Pinpoint the cell where the given text exists, returning its [x, y] midpoint coordinate. 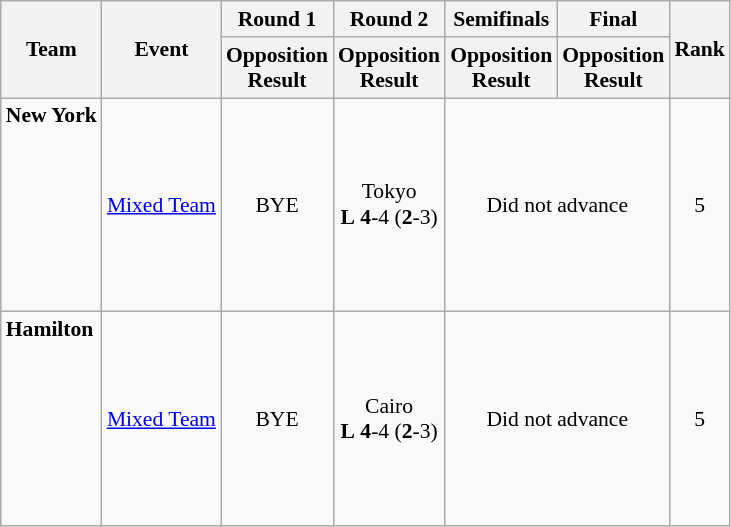
New York [52, 205]
Semifinals [501, 19]
Event [162, 50]
Tokyo L 4-4 (2-3) [389, 205]
Final [613, 19]
Round 1 [277, 19]
Cairo L 4-4 (2-3) [389, 419]
Round 2 [389, 19]
Hamilton [52, 419]
Rank [700, 50]
Team [52, 50]
